Find where the given text appears and provide that cell's center as (x, y) coordinate. 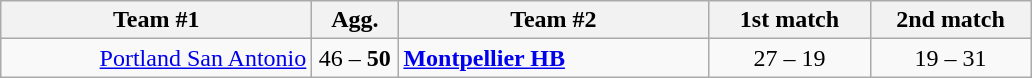
1st match (790, 20)
19 – 31 (950, 58)
2nd match (950, 20)
Montpellier HB (554, 58)
Team #1 (156, 20)
46 – 50 (355, 58)
27 – 19 (790, 58)
Team #2 (554, 20)
Portland San Antonio (156, 58)
Agg. (355, 20)
